For the text-containing cell, return its midpoint in (X, Y) coordinate format. 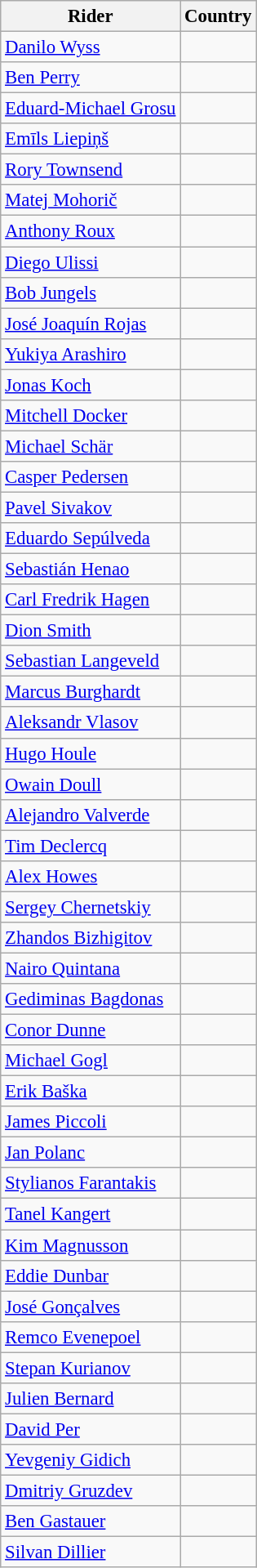
Zhandos Bizhigitov (91, 938)
José Gonçalves (91, 1307)
Ben Gastauer (91, 1521)
Alex Howes (91, 877)
Hugo Houle (91, 753)
Gediminas Bagdonas (91, 999)
Carl Fredrik Hagen (91, 600)
Nairo Quintana (91, 968)
Silvan Dillier (91, 1552)
Matej Mohorič (91, 200)
Kim Magnusson (91, 1245)
Rider (91, 16)
Casper Pedersen (91, 477)
Dion Smith (91, 631)
Julien Bernard (91, 1399)
Erik Baška (91, 1092)
Jan Polanc (91, 1153)
Stepan Kurianov (91, 1368)
Eduardo Sepúlveda (91, 538)
Yukiya Arashiro (91, 354)
James Piccoli (91, 1122)
Tanel Kangert (91, 1214)
Aleksandr Vlasov (91, 723)
Eduard-Michael Grosu (91, 109)
Michael Gogl (91, 1061)
Ben Perry (91, 78)
Conor Dunne (91, 1030)
Bob Jungels (91, 293)
Danilo Wyss (91, 47)
Jonas Koch (91, 385)
Yevgeniy Gidich (91, 1460)
Sergey Chernetskiy (91, 907)
Sebastian Langeveld (91, 661)
Alejandro Valverde (91, 815)
Rory Townsend (91, 170)
Remco Evenepoel (91, 1337)
Owain Doull (91, 784)
Stylianos Farantakis (91, 1184)
Anthony Roux (91, 231)
David Per (91, 1429)
Pavel Sivakov (91, 507)
Michael Schär (91, 446)
Emīls Liepiņš (91, 139)
Dmitriy Gruzdev (91, 1490)
Sebastián Henao (91, 570)
Tim Declercq (91, 846)
Mitchell Docker (91, 416)
Country (219, 16)
Marcus Burghardt (91, 692)
José Joaquín Rojas (91, 324)
Eddie Dunbar (91, 1275)
Diego Ulissi (91, 262)
